Capture the cell that displays the provided text and extract its [x, y] central coordinate. 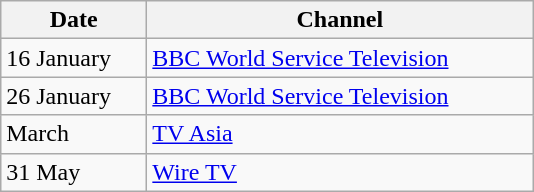
26 January [74, 96]
16 January [74, 58]
Channel [340, 20]
Date [74, 20]
31 May [74, 172]
Wire TV [340, 172]
TV Asia [340, 134]
March [74, 134]
